Provide the (X, Y) coordinate of the cell's center where the given text is located.  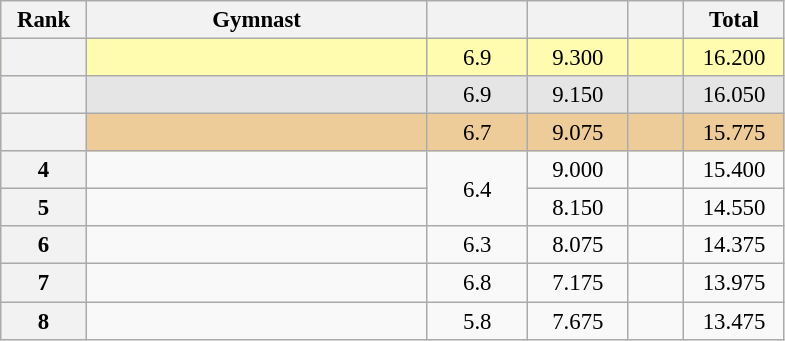
6.7 (478, 133)
6.3 (478, 245)
6.4 (478, 188)
14.550 (734, 208)
9.000 (578, 170)
7.175 (578, 283)
15.775 (734, 133)
9.075 (578, 133)
16.050 (734, 95)
Rank (44, 20)
6.8 (478, 283)
Gymnast (256, 20)
8 (44, 321)
9.300 (578, 58)
8.075 (578, 245)
7.675 (578, 321)
15.400 (734, 170)
13.975 (734, 283)
Total (734, 20)
14.375 (734, 245)
4 (44, 170)
7 (44, 283)
5 (44, 208)
6 (44, 245)
16.200 (734, 58)
5.8 (478, 321)
13.475 (734, 321)
8.150 (578, 208)
9.150 (578, 95)
